Scan for the cell matching the given text and deliver its [X, Y] coordinate at center. 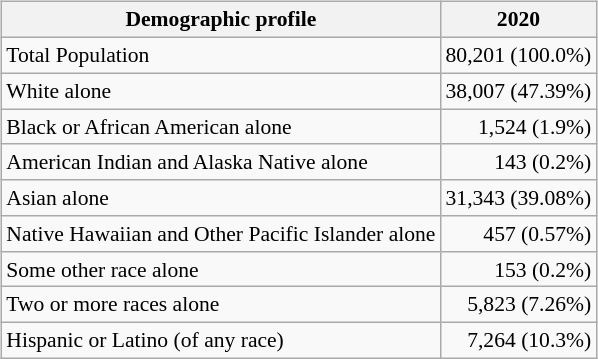
31,343 (39.08%) [519, 198]
38,007 (47.39%) [519, 91]
Hispanic or Latino (of any race) [220, 340]
7,264 (10.3%) [519, 340]
153 (0.2%) [519, 269]
American Indian and Alaska Native alone [220, 162]
Asian alone [220, 198]
1,524 (1.9%) [519, 127]
5,823 (7.26%) [519, 305]
Black or African American alone [220, 127]
143 (0.2%) [519, 162]
457 (0.57%) [519, 234]
2020 [519, 20]
White alone [220, 91]
Some other race alone [220, 269]
80,201 (100.0%) [519, 55]
Two or more races alone [220, 305]
Demographic profile [220, 20]
Total Population [220, 55]
Native Hawaiian and Other Pacific Islander alone [220, 234]
